Extract the [x, y] coordinate from the center of the cell holding the provided text.  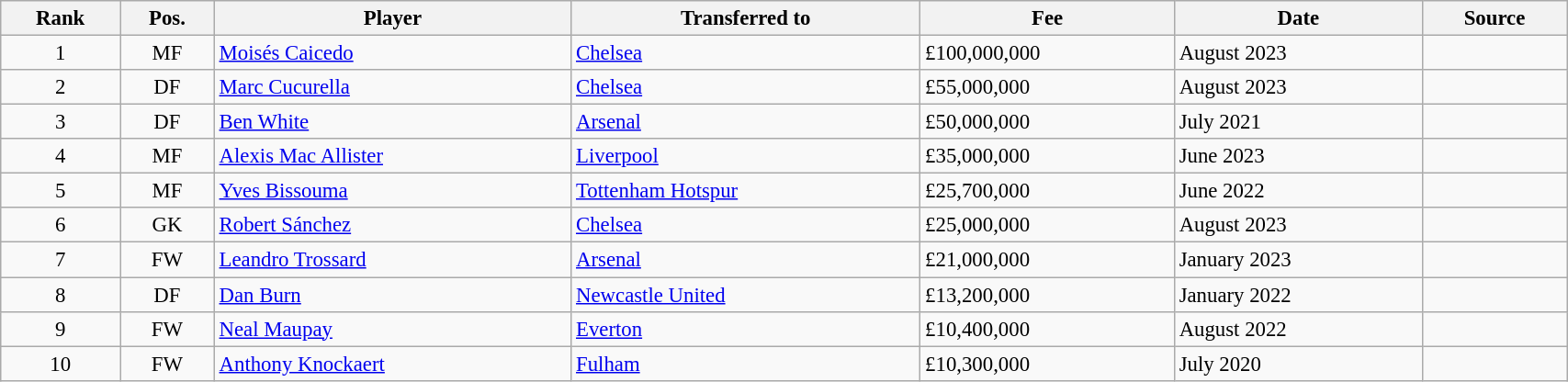
2 [61, 87]
January 2022 [1298, 295]
10 [61, 364]
Anthony Knockaert [392, 364]
August 2022 [1298, 329]
Pos. [167, 18]
8 [61, 295]
June 2022 [1298, 191]
Newcastle United [746, 295]
Liverpool [746, 156]
3 [61, 122]
Marc Cucurella [392, 87]
January 2023 [1298, 260]
£21,000,000 [1047, 260]
July 2020 [1298, 364]
Player [392, 18]
Leandro Trossard [392, 260]
Everton [746, 329]
£50,000,000 [1047, 122]
Alexis Mac Allister [392, 156]
Neal Maupay [392, 329]
£10,400,000 [1047, 329]
Source [1494, 18]
June 2023 [1298, 156]
£13,200,000 [1047, 295]
£10,300,000 [1047, 364]
Robert Sánchez [392, 225]
5 [61, 191]
9 [61, 329]
Transferred to [746, 18]
£35,000,000 [1047, 156]
4 [61, 156]
6 [61, 225]
£25,000,000 [1047, 225]
Date [1298, 18]
GK [167, 225]
£25,700,000 [1047, 191]
July 2021 [1298, 122]
Moisés Caicedo [392, 53]
Rank [61, 18]
Fulham [746, 364]
£100,000,000 [1047, 53]
Tottenham Hotspur [746, 191]
1 [61, 53]
Yves Bissouma [392, 191]
7 [61, 260]
Dan Burn [392, 295]
Fee [1047, 18]
£55,000,000 [1047, 87]
Ben White [392, 122]
